From the cell containing the given text, extract its center point as [x, y] coordinate. 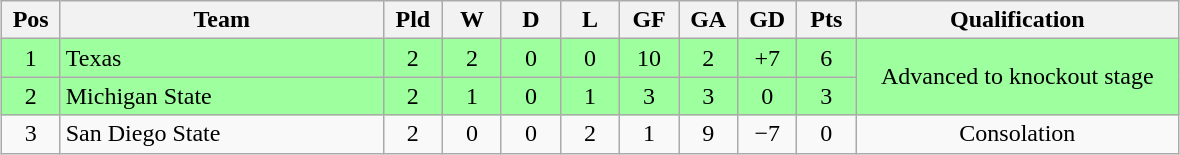
GF [650, 20]
GA [708, 20]
Pos [30, 20]
Qualification [1018, 20]
+7 [768, 58]
D [530, 20]
San Diego State [222, 134]
W [472, 20]
Advanced to knockout stage [1018, 77]
L [590, 20]
6 [826, 58]
−7 [768, 134]
Michigan State [222, 96]
Pld [412, 20]
Texas [222, 58]
Team [222, 20]
9 [708, 134]
Pts [826, 20]
Consolation [1018, 134]
10 [650, 58]
GD [768, 20]
